From the cell containing the given text, extract its center point as [x, y] coordinate. 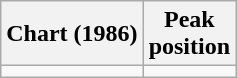
Peakposition [189, 34]
Chart (1986) [72, 34]
